Output the [X, Y] coordinate of the center of the cell containing the given text.  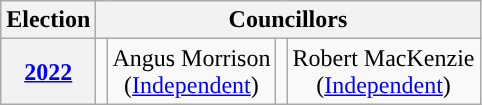
Angus Morrison(Independent) [192, 72]
Robert MacKenzie(Independent) [384, 72]
2022 [48, 72]
Councillors [288, 20]
Election [48, 20]
